Return [x, y] of the center of cell containing provided text 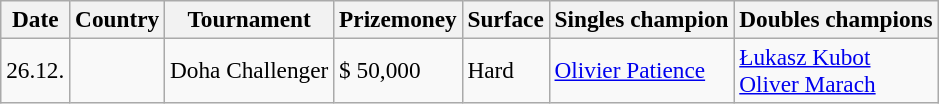
Date [36, 19]
Prizemoney [398, 19]
Łukasz Kubot Oliver Marach [836, 70]
26.12. [36, 70]
$ 50,000 [398, 70]
Country [118, 19]
Surface [506, 19]
Doha Challenger [250, 70]
Singles champion [642, 19]
Hard [506, 70]
Tournament [250, 19]
Olivier Patience [642, 70]
Doubles champions [836, 19]
